Provide the [X, Y] coordinate of the cell's center where the given text is located.  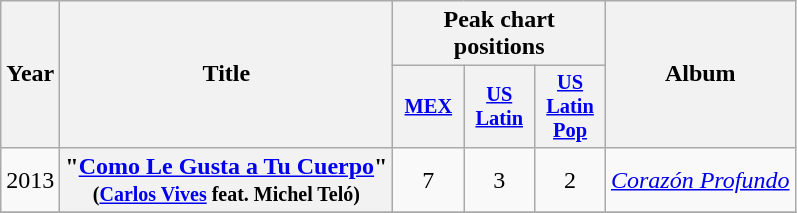
Year [30, 74]
2 [570, 180]
Peak chart positions [500, 34]
Album [700, 74]
2013 [30, 180]
Corazón Profundo [700, 180]
3 [500, 180]
Title [226, 74]
"Como Le Gusta a Tu Cuerpo" (Carlos Vives feat. Michel Teló) [226, 180]
US Latin [500, 107]
7 [428, 180]
US Latin Pop [570, 107]
MEX [428, 107]
